Output the (x, y) coordinate of the center of the cell containing the given text.  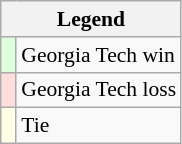
Georgia Tech win (98, 55)
Tie (98, 126)
Georgia Tech loss (98, 90)
Legend (91, 19)
